For the text-containing cell, return its midpoint in (x, y) coordinate format. 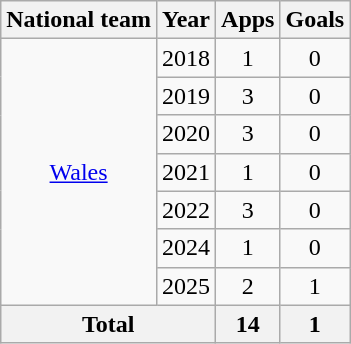
2020 (186, 134)
Apps (248, 20)
Goals (315, 20)
2021 (186, 172)
2018 (186, 58)
14 (248, 324)
Total (108, 324)
2019 (186, 96)
Wales (79, 172)
Year (186, 20)
National team (79, 20)
2 (248, 286)
2025 (186, 286)
2024 (186, 248)
2022 (186, 210)
